Scan for the cell matching the given text and deliver its (x, y) coordinate at center. 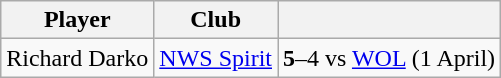
Player (78, 20)
Club (216, 20)
Richard Darko (78, 58)
5–4 vs WOL (1 April) (390, 58)
NWS Spirit (216, 58)
